Determine the (X, Y) coordinate at the center of the cell enclosing the given text.  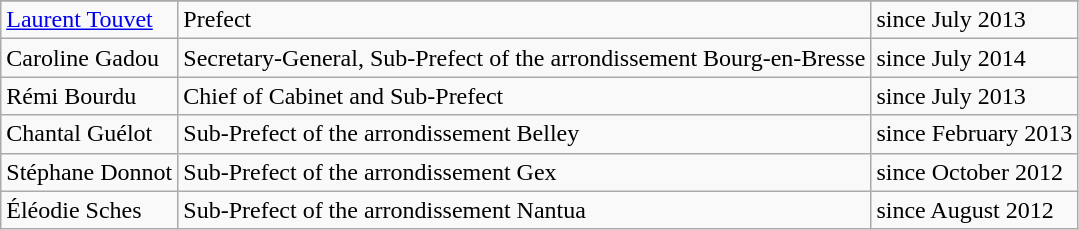
Stéphane Donnot (90, 172)
Sub-Prefect of the arrondissement Gex (524, 172)
since August 2012 (974, 210)
since July 2014 (974, 58)
Rémi Bourdu (90, 96)
Caroline Gadou (90, 58)
Sub-Prefect of the arrondissement Nantua (524, 210)
Chantal Guélot (90, 134)
Sub-Prefect of the arrondissement Belley (524, 134)
Laurent Touvet (90, 20)
Prefect (524, 20)
since October 2012 (974, 172)
since February 2013 (974, 134)
Éléodie Sches (90, 210)
Chief of Cabinet and Sub-Prefect (524, 96)
Secretary-General, Sub-Prefect of the arrondissement Bourg-en-Bresse (524, 58)
